Capture the cell that displays the provided text and extract its [x, y] central coordinate. 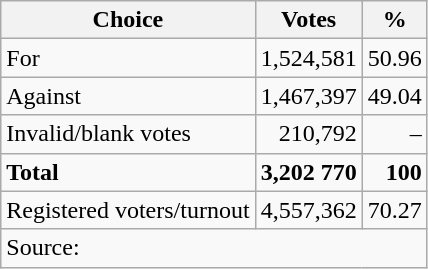
70.27 [394, 210]
Choice [128, 20]
Registered voters/turnout [128, 210]
For [128, 58]
3,202 770 [308, 172]
Total [128, 172]
4,557,362 [308, 210]
Invalid/blank votes [128, 134]
50.96 [394, 58]
49.04 [394, 96]
1,524,581 [308, 58]
100 [394, 172]
Votes [308, 20]
Against [128, 96]
Source: [214, 248]
1,467,397 [308, 96]
% [394, 20]
210,792 [308, 134]
– [394, 134]
